Detect which cell encompasses the target text, then output its (X, Y) center coordinate. 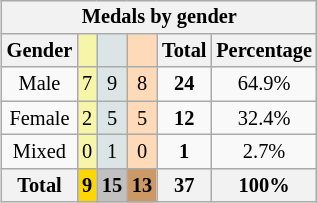
Female (40, 118)
Mixed (40, 152)
2 (87, 118)
8 (142, 84)
12 (184, 118)
Percentage (264, 51)
100% (264, 185)
Gender (40, 51)
2.7% (264, 152)
Male (40, 84)
37 (184, 185)
Medals by gender (160, 17)
13 (142, 185)
7 (87, 84)
64.9% (264, 84)
24 (184, 84)
32.4% (264, 118)
15 (112, 185)
